From the cell containing the given text, extract its center point as (X, Y) coordinate. 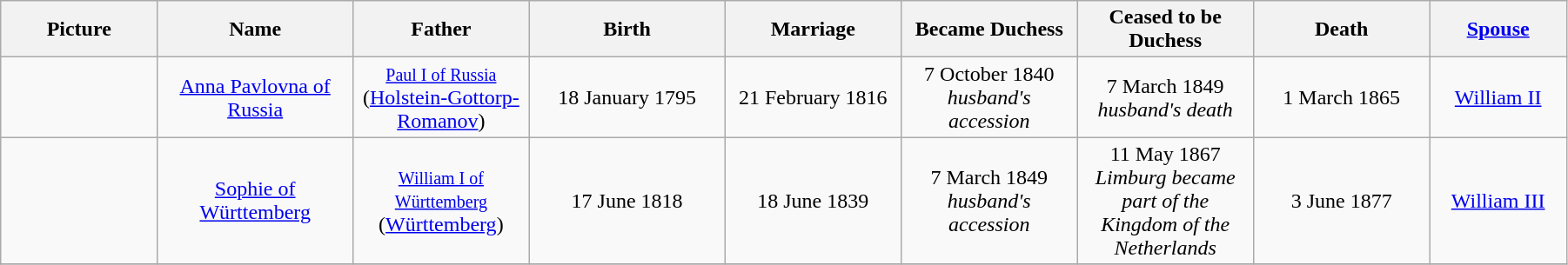
Paul I of Russia(Holstein-Gottorp-Romanov) (441, 97)
William III (1498, 201)
Picture (79, 30)
Name (256, 30)
7 March 1849husband's accession (989, 201)
Father (441, 30)
21 February 1816 (813, 97)
7 October 1840husband's accession (989, 97)
18 June 1839 (813, 201)
3 June 1877 (1341, 201)
Marriage (813, 30)
1 March 1865 (1341, 97)
Became Duchess (989, 30)
William II (1498, 97)
18 January 1795 (627, 97)
11 May 1867Limburg became part of the Kingdom of the Netherlands (1165, 201)
Death (1341, 30)
Spouse (1498, 30)
Sophie of Württemberg (256, 201)
William I of Württemberg(Württemberg) (441, 201)
17 June 1818 (627, 201)
Anna Pavlovna of Russia (256, 97)
Ceased to be Duchess (1165, 30)
7 March 1849husband's death (1165, 97)
Birth (627, 30)
